Return (X, Y) of the center of cell containing provided text 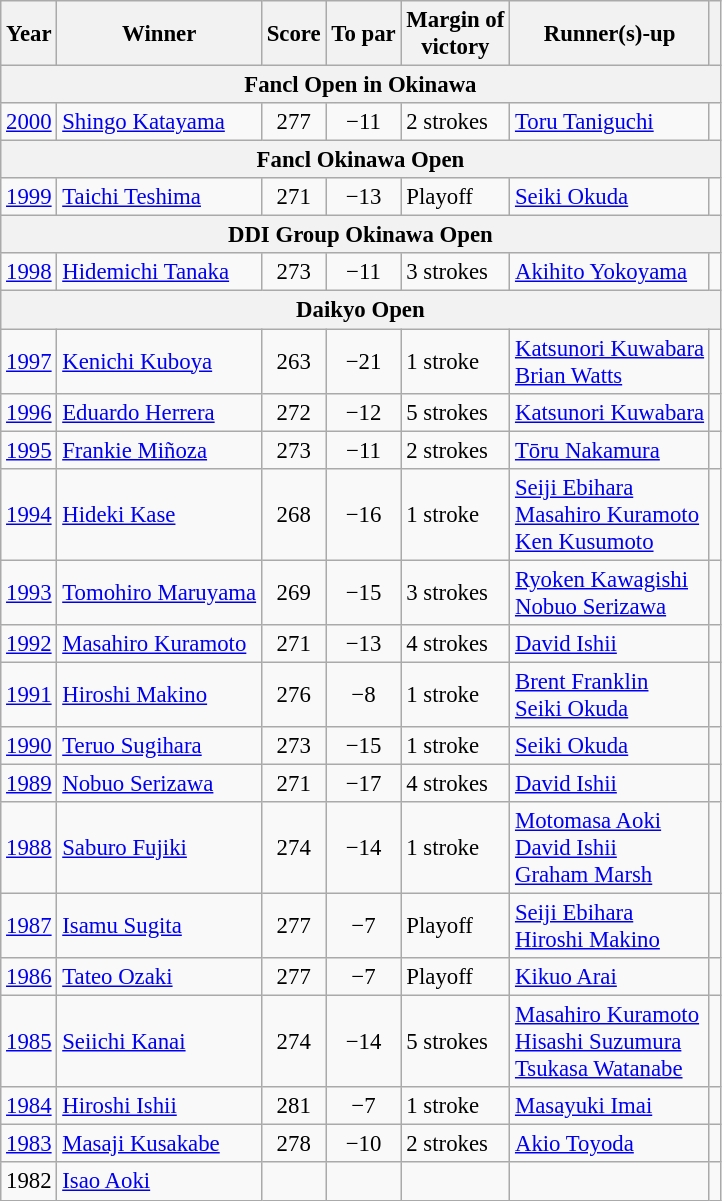
Tomohiro Maruyama (159, 592)
Masahiro Kuramoto Hisashi Suzumura Tsukasa Watanabe (610, 1042)
1999 (29, 197)
Teruo Sugihara (159, 746)
1983 (29, 1144)
Year (29, 34)
To par (364, 34)
269 (294, 592)
Taichi Teshima (159, 197)
Isamu Sugita (159, 926)
Masahiro Kuramoto (159, 644)
Margin ofvictory (456, 34)
2000 (29, 122)
Akio Toyoda (610, 1144)
268 (294, 514)
Shingo Katayama (159, 122)
Tateo Ozaki (159, 977)
Seiji Ebihara Masahiro Kuramoto Ken Kusumoto (610, 514)
Hiroshi Makino (159, 694)
1998 (29, 273)
Fancl Open in Okinawa (360, 85)
1997 (29, 362)
1990 (29, 746)
Hidemichi Tanaka (159, 273)
Daikyo Open (360, 310)
276 (294, 694)
Masaji Kusakabe (159, 1144)
Katsunori Kuwabara Brian Watts (610, 362)
Akihito Yokoyama (610, 273)
Ryoken Kawagishi Nobuo Serizawa (610, 592)
−12 (364, 412)
Winner (159, 34)
Brent Franklin Seiki Okuda (610, 694)
Katsunori Kuwabara (610, 412)
Kenichi Kuboya (159, 362)
Saburo Fujiki (159, 848)
1988 (29, 848)
1992 (29, 644)
Tōru Nakamura (610, 450)
1989 (29, 783)
1984 (29, 1106)
1995 (29, 450)
−8 (364, 694)
278 (294, 1144)
1996 (29, 412)
1987 (29, 926)
Fancl Okinawa Open (360, 160)
263 (294, 362)
Seiji Ebihara Hiroshi Makino (610, 926)
1994 (29, 514)
Toru Taniguchi (610, 122)
Kikuo Arai (610, 977)
Runner(s)-up (610, 34)
Score (294, 34)
−17 (364, 783)
DDI Group Okinawa Open (360, 235)
272 (294, 412)
Masayuki Imai (610, 1106)
Nobuo Serizawa (159, 783)
Hideki Kase (159, 514)
281 (294, 1106)
1991 (29, 694)
1993 (29, 592)
1982 (29, 1182)
−10 (364, 1144)
Eduardo Herrera (159, 412)
Motomasa Aoki David Ishii Graham Marsh (610, 848)
1985 (29, 1042)
Isao Aoki (159, 1182)
Seiichi Kanai (159, 1042)
Hiroshi Ishii (159, 1106)
Frankie Miñoza (159, 450)
−16 (364, 514)
1986 (29, 977)
−21 (364, 362)
